From the cell containing the given text, extract its center point as (X, Y) coordinate. 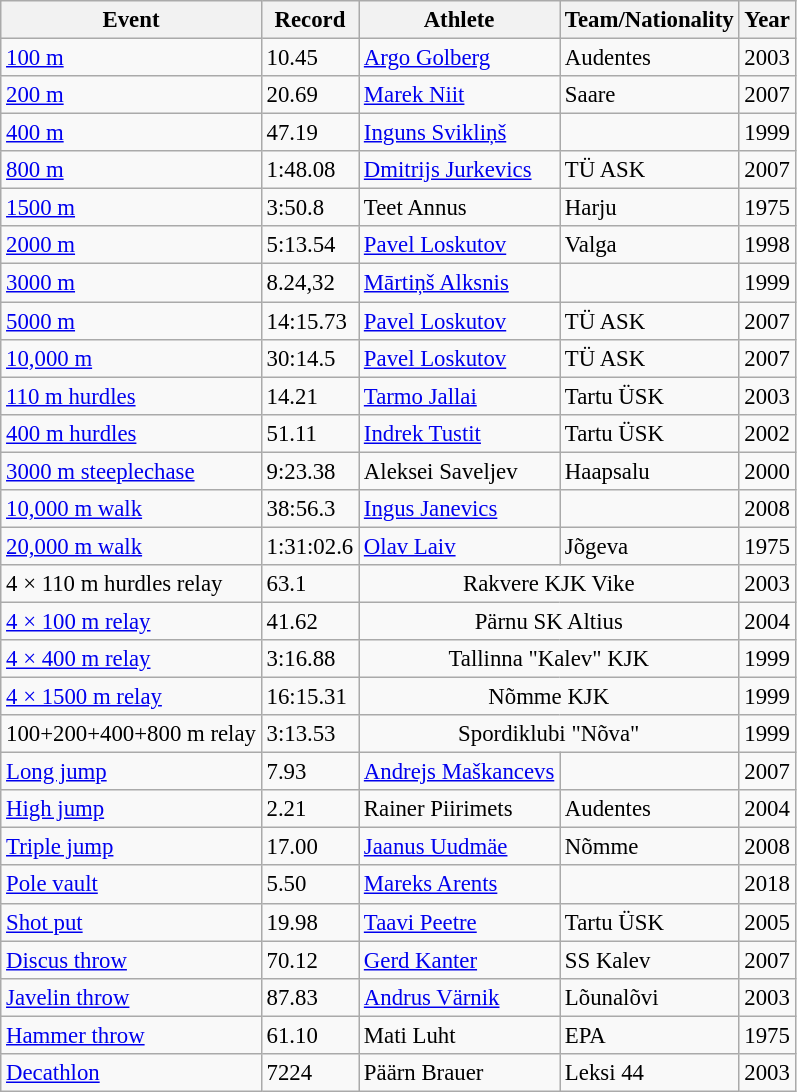
Gerd Kanter (460, 960)
Harju (650, 208)
Aleksei Saveljev (460, 471)
Tarmo Jallai (460, 396)
Pole vault (131, 885)
41.62 (310, 621)
14.21 (310, 396)
800 m (131, 170)
200 m (131, 95)
Hammer throw (131, 1035)
5000 m (131, 321)
Indrek Tustit (460, 433)
14:15.73 (310, 321)
Team/Nationality (650, 20)
Dmitrijs Jurkevics (460, 170)
9:23.38 (310, 471)
63.1 (310, 584)
Triple jump (131, 847)
10.45 (310, 58)
51.11 (310, 433)
Athlete (460, 20)
Nõmme (650, 847)
30:14.5 (310, 358)
17.00 (310, 847)
1:31:02.6 (310, 546)
Spordiklubi "Nõva" (549, 734)
5:13.54 (310, 245)
Record (310, 20)
2000 (767, 471)
7.93 (310, 772)
61.10 (310, 1035)
3000 m (131, 283)
Andrus Värnik (460, 997)
Haapsalu (650, 471)
Mareks Arents (460, 885)
3:16.88 (310, 659)
4 × 1500 m relay (131, 697)
EPA (650, 1035)
Lõunalõvi (650, 997)
Discus throw (131, 960)
Teet Annus (460, 208)
Mārtiņš Alksnis (460, 283)
Leksi 44 (650, 1073)
20.69 (310, 95)
1500 m (131, 208)
Nõmme KJK (549, 697)
2002 (767, 433)
4 × 400 m relay (131, 659)
1:48.08 (310, 170)
Shot put (131, 922)
SS Kalev (650, 960)
47.19 (310, 133)
Javelin throw (131, 997)
100+200+400+800 m relay (131, 734)
Tallinna "Kalev" KJK (549, 659)
Päärn Brauer (460, 1073)
8.24,32 (310, 283)
1998 (767, 245)
110 m hurdles (131, 396)
4 × 110 m hurdles relay (131, 584)
Saare (650, 95)
Pärnu SK Altius (549, 621)
Inguns Svikliņš (460, 133)
2005 (767, 922)
3:50.8 (310, 208)
400 m hurdles (131, 433)
2000 m (131, 245)
87.83 (310, 997)
2.21 (310, 809)
4 × 100 m relay (131, 621)
5.50 (310, 885)
70.12 (310, 960)
Ingus Janevics (460, 509)
Rakvere KJK Vike (549, 584)
Argo Golberg (460, 58)
Jõgeva (650, 546)
Jaanus Uudmäe (460, 847)
3:13.53 (310, 734)
Olav Laiv (460, 546)
10,000 m (131, 358)
2018 (767, 885)
20,000 m walk (131, 546)
Long jump (131, 772)
Valga (650, 245)
7224 (310, 1073)
Mati Luht (460, 1035)
Rainer Piirimets (460, 809)
Marek Niit (460, 95)
19.98 (310, 922)
38:56.3 (310, 509)
10,000 m walk (131, 509)
100 m (131, 58)
Decathlon (131, 1073)
16:15.31 (310, 697)
Taavi Peetre (460, 922)
High jump (131, 809)
3000 m steeplechase (131, 471)
Event (131, 20)
Year (767, 20)
400 m (131, 133)
Andrejs Maškancevs (460, 772)
